Pinpoint the cell where the given text exists, returning its [X, Y] midpoint coordinate. 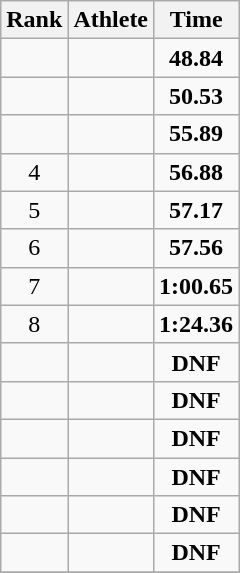
Rank [34, 20]
50.53 [196, 96]
57.17 [196, 210]
1:00.65 [196, 286]
7 [34, 286]
Time [196, 20]
Athlete [111, 20]
8 [34, 324]
1:24.36 [196, 324]
56.88 [196, 172]
4 [34, 172]
55.89 [196, 134]
6 [34, 248]
48.84 [196, 58]
57.56 [196, 248]
5 [34, 210]
